Return the [X, Y] coordinate for the center point of the cell that contains the specified text.  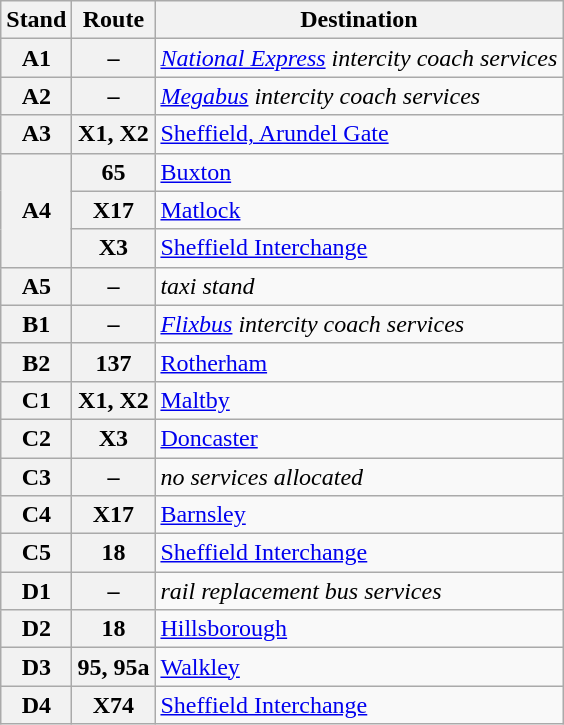
B2 [36, 362]
Destination [359, 20]
National Express intercity coach services [359, 58]
C2 [36, 438]
A1 [36, 58]
Stand [36, 20]
A3 [36, 134]
D3 [36, 667]
Matlock [359, 210]
X74 [114, 705]
rail replacement bus services [359, 591]
Buxton [359, 172]
Doncaster [359, 438]
C1 [36, 400]
D1 [36, 591]
Hillsborough [359, 629]
137 [114, 362]
Route [114, 20]
A5 [36, 286]
B1 [36, 324]
65 [114, 172]
Flixbus intercity coach services [359, 324]
A2 [36, 96]
Walkley [359, 667]
Maltby [359, 400]
C4 [36, 515]
C3 [36, 477]
A4 [36, 210]
C5 [36, 553]
no services allocated [359, 477]
D4 [36, 705]
Sheffield, Arundel Gate [359, 134]
Rotherham [359, 362]
taxi stand [359, 286]
Barnsley [359, 515]
Megabus intercity coach services [359, 96]
95, 95a [114, 667]
D2 [36, 629]
